Return the (X, Y) coordinate for the center point of the cell that contains the specified text.  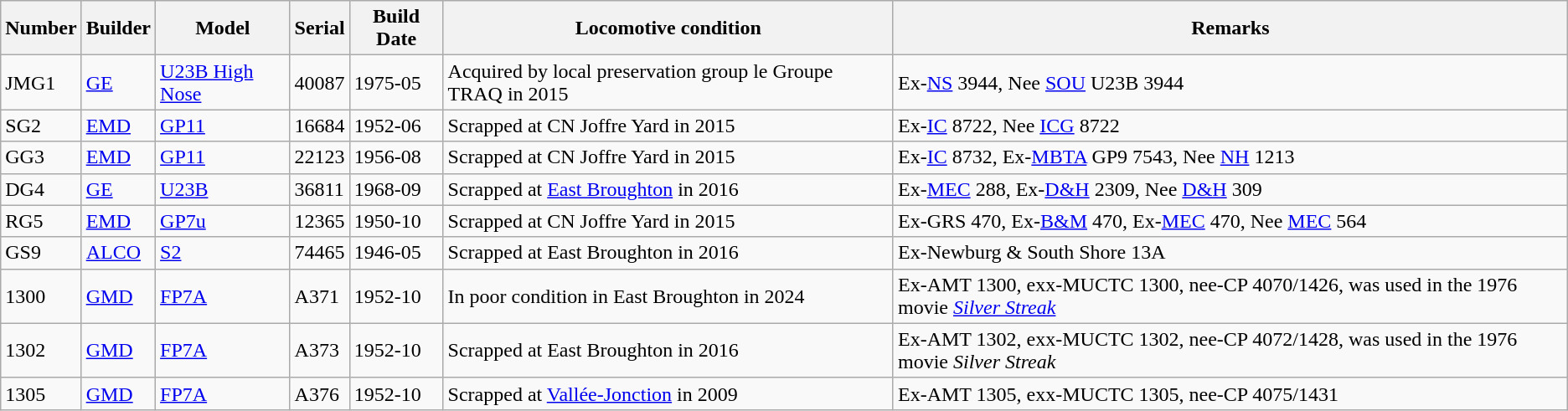
Acquired by local preservation group le Groupe TRAQ in 2015 (668, 82)
Ex-IC 8722, Nee ICG 8722 (1230, 126)
Ex-AMT 1302, exx-MUCTC 1302, nee-CP 4072/1428, was used in the 1976 movie Silver Streak (1230, 350)
S2 (223, 253)
1975-05 (396, 82)
GG3 (41, 157)
SG2 (41, 126)
Ex-IC 8732, Ex-MBTA GP9 7543, Nee NH 1213 (1230, 157)
A376 (320, 393)
Ex-Newburg & South Shore 13A (1230, 253)
ALCO (118, 253)
74465 (320, 253)
U23B High Nose (223, 82)
1946-05 (396, 253)
1952-06 (396, 126)
36811 (320, 189)
Ex-NS 3944, Nee SOU U23B 3944 (1230, 82)
A373 (320, 350)
Number (41, 28)
1305 (41, 393)
Ex-AMT 1300, exx-MUCTC 1300, nee-CP 4070/1426, was used in the 1976 movie Silver Streak (1230, 296)
DG4 (41, 189)
1968-09 (396, 189)
U23B (223, 189)
Builder (118, 28)
GP7u (223, 221)
In poor condition in East Broughton in 2024 (668, 296)
Scrapped at Vallée-Jonction in 2009 (668, 393)
40087 (320, 82)
Ex-GRS 470, Ex-B&M 470, Ex-MEC 470, Nee MEC 564 (1230, 221)
1950-10 (396, 221)
Build Date (396, 28)
1302 (41, 350)
Ex-MEC 288, Ex-D&H 2309, Nee D&H 309 (1230, 189)
1300 (41, 296)
A371 (320, 296)
JMG1 (41, 82)
12365 (320, 221)
GS9 (41, 253)
Model (223, 28)
RG5 (41, 221)
22123 (320, 157)
Remarks (1230, 28)
16684 (320, 126)
Serial (320, 28)
Ex-AMT 1305, exx-MUCTC 1305, nee-CP 4075/1431 (1230, 393)
1956-08 (396, 157)
Locomotive condition (668, 28)
